Search for the cell housing the specified text and yield its [X, Y] center coordinate. 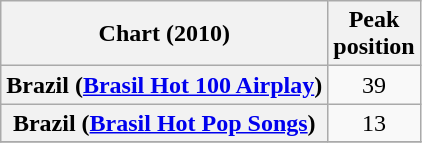
Peakposition [374, 34]
Brazil (Brasil Hot Pop Songs) [164, 123]
13 [374, 123]
39 [374, 85]
Brazil (Brasil Hot 100 Airplay) [164, 85]
Chart (2010) [164, 34]
